For the text-containing cell, return its midpoint in (x, y) coordinate format. 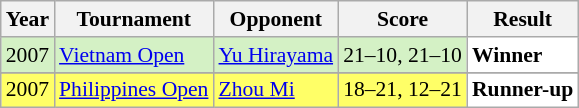
Philippines Open (134, 90)
Tournament (134, 19)
Result (522, 19)
Score (402, 19)
21–10, 21–10 (402, 55)
Yu Hirayama (276, 55)
18–21, 12–21 (402, 90)
Zhou Mi (276, 90)
Opponent (276, 19)
Vietnam Open (134, 55)
Year (28, 19)
Runner-up (522, 90)
Winner (522, 55)
